Return the [x, y] coordinate for the center point of the cell that contains the specified text.  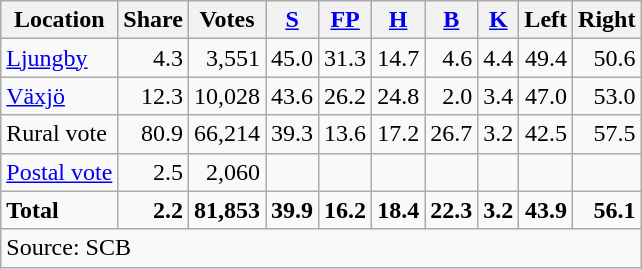
49.4 [546, 58]
3.4 [498, 96]
50.6 [607, 58]
Share [154, 20]
2.2 [154, 210]
14.7 [398, 58]
Rural vote [60, 134]
2,060 [226, 172]
3,551 [226, 58]
Source: SCB [321, 248]
Postal vote [60, 172]
Ljungby [60, 58]
10,028 [226, 96]
Votes [226, 20]
26.2 [346, 96]
24.8 [398, 96]
4.3 [154, 58]
53.0 [607, 96]
45.0 [292, 58]
26.7 [452, 134]
Location [60, 20]
Total [60, 210]
18.4 [398, 210]
Växjö [60, 96]
39.3 [292, 134]
43.6 [292, 96]
B [452, 20]
K [498, 20]
16.2 [346, 210]
66,214 [226, 134]
80.9 [154, 134]
2.0 [452, 96]
47.0 [546, 96]
12.3 [154, 96]
S [292, 20]
4.6 [452, 58]
57.5 [607, 134]
39.9 [292, 210]
H [398, 20]
42.5 [546, 134]
81,853 [226, 210]
22.3 [452, 210]
17.2 [398, 134]
Left [546, 20]
43.9 [546, 210]
4.4 [498, 58]
Right [607, 20]
FP [346, 20]
13.6 [346, 134]
2.5 [154, 172]
56.1 [607, 210]
31.3 [346, 58]
